Pinpoint the cell where the given text exists, returning its [X, Y] midpoint coordinate. 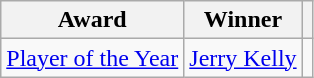
Player of the Year [92, 58]
Award [92, 20]
Winner [243, 20]
Jerry Kelly [243, 58]
